Identify which cell holds the provided text, then report its (x, y) central coordinate. 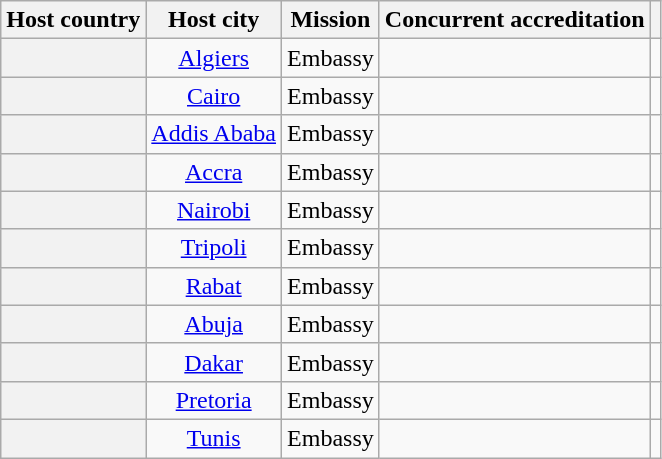
Cairo (214, 96)
Mission (331, 20)
Accra (214, 172)
Concurrent accreditation (514, 20)
Abuja (214, 324)
Rabat (214, 286)
Addis Ababa (214, 134)
Pretoria (214, 400)
Dakar (214, 362)
Host city (214, 20)
Tripoli (214, 248)
Tunis (214, 438)
Host country (74, 20)
Algiers (214, 58)
Nairobi (214, 210)
